Capture the cell that displays the provided text and extract its [X, Y] central coordinate. 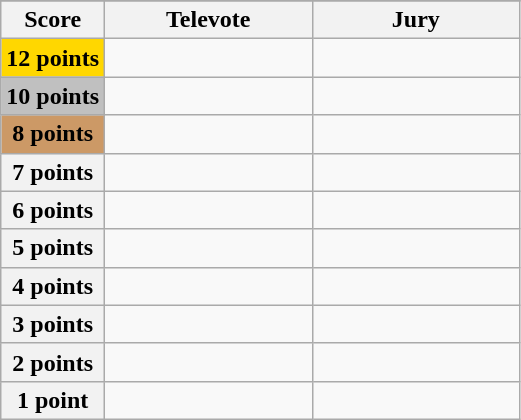
2 points [53, 362]
7 points [53, 172]
1 point [53, 400]
3 points [53, 324]
6 points [53, 210]
10 points [53, 96]
Jury [416, 20]
12 points [53, 58]
5 points [53, 248]
8 points [53, 134]
Score [53, 20]
Televote [209, 20]
4 points [53, 286]
